Scan for the cell matching the given text and deliver its [x, y] coordinate at center. 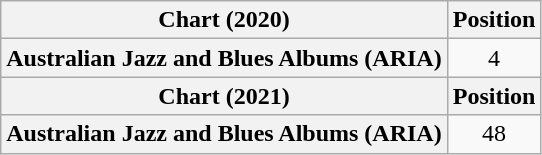
Chart (2020) [224, 20]
48 [494, 134]
Chart (2021) [224, 96]
4 [494, 58]
